Scan for the cell matching the given text and deliver its [x, y] coordinate at center. 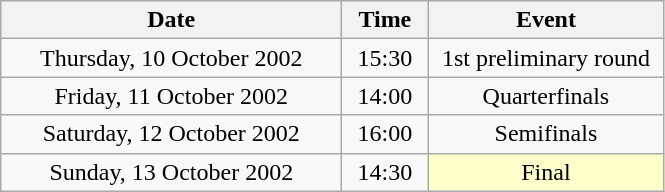
15:30 [385, 58]
Friday, 11 October 2002 [172, 96]
Saturday, 12 October 2002 [172, 134]
16:00 [385, 134]
Sunday, 13 October 2002 [172, 172]
Thursday, 10 October 2002 [172, 58]
1st preliminary round [546, 58]
Date [172, 20]
Semifinals [546, 134]
Final [546, 172]
14:30 [385, 172]
Quarterfinals [546, 96]
Event [546, 20]
14:00 [385, 96]
Time [385, 20]
